Scan for the cell matching the given text and deliver its [x, y] coordinate at center. 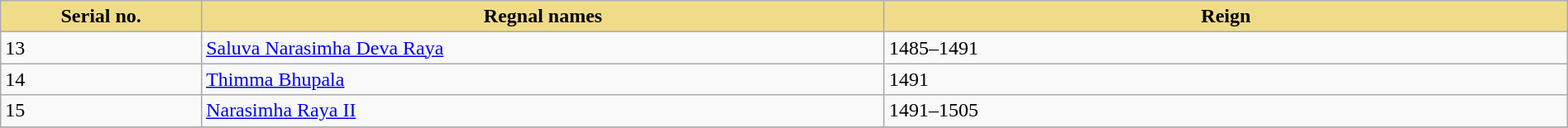
Reign [1226, 17]
Regnal names [543, 17]
Saluva Narasimha Deva Raya [543, 48]
1491 [1226, 79]
Thimma Bhupala [543, 79]
13 [101, 48]
15 [101, 111]
1491–1505 [1226, 111]
1485–1491 [1226, 48]
Narasimha Raya II [543, 111]
14 [101, 79]
Serial no. [101, 17]
